Scan for the cell matching the given text and deliver its [X, Y] coordinate at center. 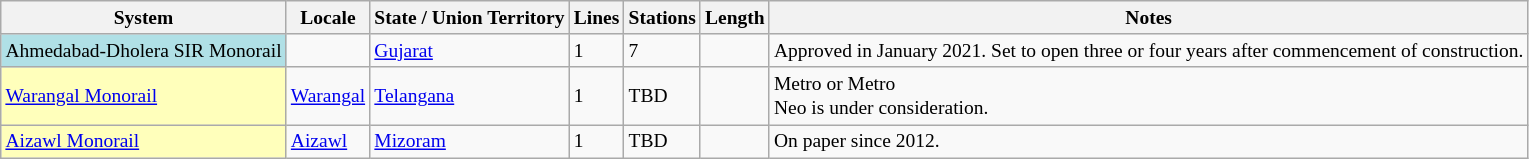
System [144, 18]
7 [662, 50]
Warangal [328, 96]
Approved in January 2021. Set to open three or four years after commencement of construction. [1148, 50]
Telangana [470, 96]
Aizawl Monorail [144, 142]
On paper since 2012. [1148, 142]
Ahmedabad-Dholera SIR Monorail [144, 50]
Locale [328, 18]
Metro or MetroNeo is under consideration. [1148, 96]
Notes [1148, 18]
Gujarat [470, 50]
Length [734, 18]
Aizawl [328, 142]
State / Union Territory [470, 18]
Stations [662, 18]
Warangal Monorail [144, 96]
Mizoram [470, 142]
Lines [596, 18]
